Identify which cell holds the provided text, then report its [X, Y] central coordinate. 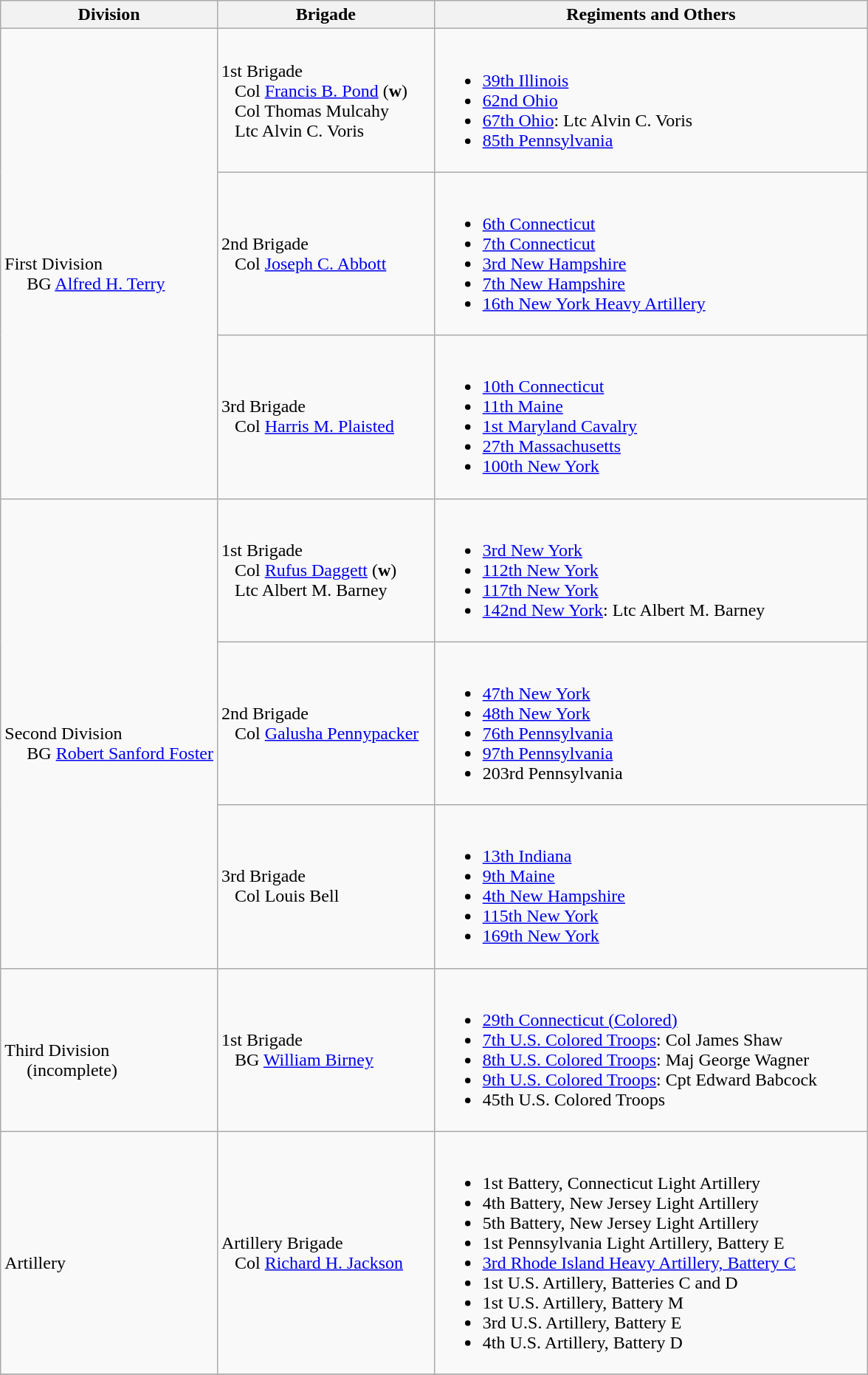
6th Connecticut7th Connecticut3rd New Hampshire7th New Hampshire16th New York Heavy Artillery [651, 254]
1st Brigade Col Francis B. Pond (w) Col Thomas Mulcahy Ltc Alvin C. Voris [325, 100]
Second Division BG Robert Sanford Foster [109, 733]
3rd New York112th New York117th New York142nd New York: Ltc Albert M. Barney [651, 570]
Division [109, 15]
3rd Brigade Col Louis Bell [325, 886]
Artillery Brigade Col Richard H. Jackson [325, 1252]
Artillery [109, 1252]
First Division BG Alfred H. Terry [109, 264]
1st Brigade BG William Birney [325, 1050]
10th Connecticut11th Maine1st Maryland Cavalry27th Massachusetts100th New York [651, 416]
1st Brigade Col Rufus Daggett (w) Ltc Albert M. Barney [325, 570]
Third Division (incomplete) [109, 1050]
2nd Brigade Col Galusha Pennypacker [325, 724]
Brigade [325, 15]
2nd Brigade Col Joseph C. Abbott [325, 254]
3rd Brigade Col Harris M. Plaisted [325, 416]
47th New York48th New York76th Pennsylvania97th Pennsylvania203rd Pennsylvania [651, 724]
Regiments and Others [651, 15]
39th Illinois62nd Ohio67th Ohio: Ltc Alvin C. Voris85th Pennsylvania [651, 100]
13th Indiana9th Maine4th New Hampshire115th New York169th New York [651, 886]
